Determine the [x, y] coordinate at the center of the cell enclosing the given text.  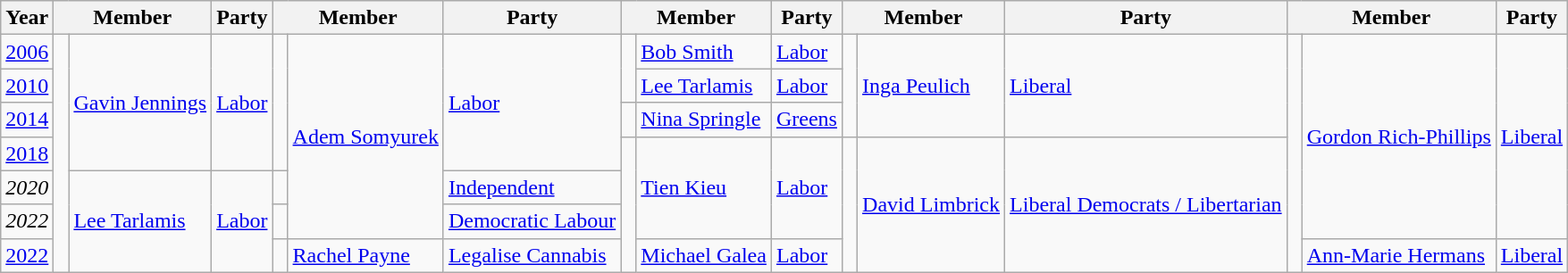
2010 [27, 86]
Rachel Payne [365, 255]
Gordon Rich-Phillips [1399, 136]
Independent [532, 187]
Legalise Cannabis [532, 255]
Tien Kieu [704, 187]
2020 [27, 187]
Year [27, 18]
Gavin Jennings [140, 103]
David Limbrick [931, 204]
Ann-Marie Hermans [1399, 255]
Democratic Labour [532, 221]
2014 [27, 120]
2006 [27, 52]
Liberal Democrats / Libertarian [1146, 204]
Greens [806, 120]
Bob Smith [704, 52]
Nina Springle [704, 120]
Michael Galea [704, 255]
Inga Peulich [931, 86]
2018 [27, 153]
Adem Somyurek [365, 136]
